From the cell containing the given text, extract its center point as (x, y) coordinate. 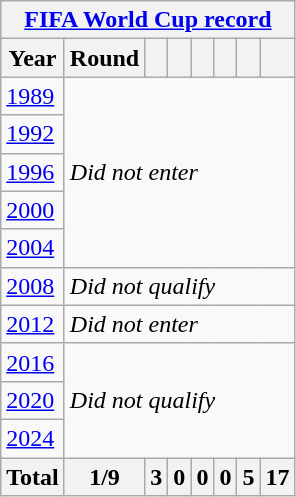
2012 (33, 324)
1989 (33, 96)
Year (33, 58)
2000 (33, 210)
2004 (33, 248)
FIFA World Cup record (148, 20)
2008 (33, 286)
1996 (33, 172)
2020 (33, 400)
2016 (33, 362)
2024 (33, 438)
Total (33, 477)
3 (156, 477)
1992 (33, 134)
5 (248, 477)
1/9 (104, 477)
Round (104, 58)
17 (278, 477)
